Detect which cell encompasses the target text, then output its [X, Y] center coordinate. 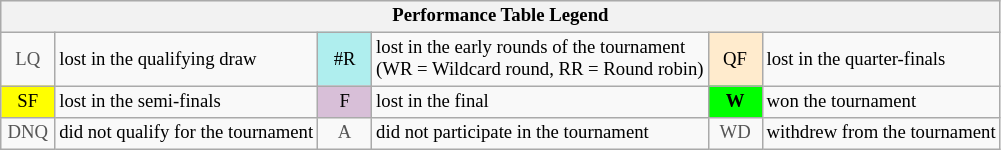
Performance Table Legend [500, 16]
lost in the final [540, 102]
lost in the semi-finals [186, 102]
F [345, 102]
lost in the qualifying draw [186, 60]
DNQ [28, 134]
lost in the quarter-finals [881, 60]
did not participate in the tournament [540, 134]
QF [735, 60]
#R [345, 60]
withdrew from the tournament [881, 134]
SF [28, 102]
won the tournament [881, 102]
A [345, 134]
lost in the early rounds of the tournament(WR = Wildcard round, RR = Round robin) [540, 60]
W [735, 102]
did not qualify for the tournament [186, 134]
WD [735, 134]
LQ [28, 60]
